For the text-containing cell, return its midpoint in [x, y] coordinate format. 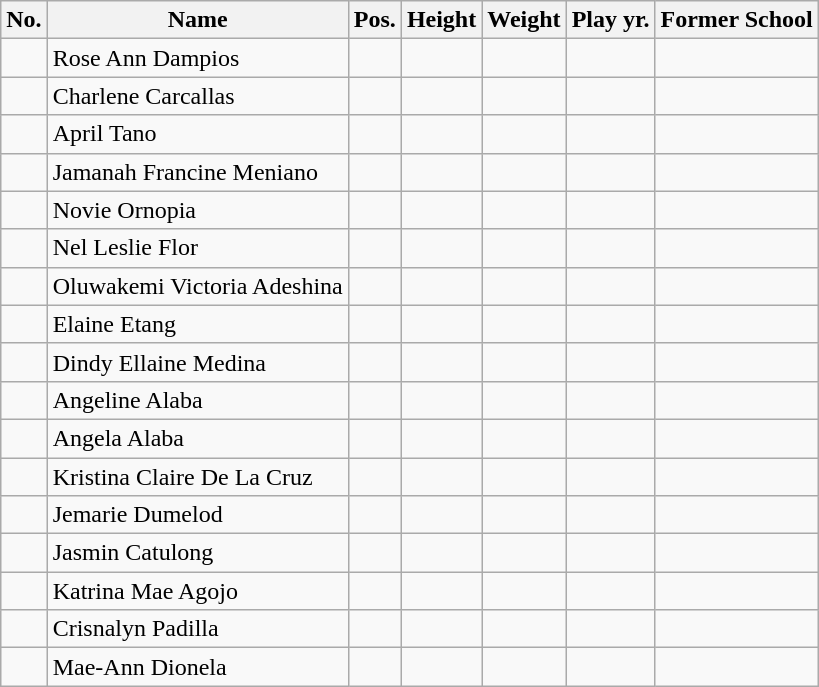
Former School [736, 20]
Name [198, 20]
Katrina Mae Agojo [198, 591]
Elaine Etang [198, 324]
Weight [524, 20]
Play yr. [610, 20]
Charlene Carcallas [198, 96]
Jamanah Francine Meniano [198, 172]
Jemarie Dumelod [198, 515]
Rose Ann Dampios [198, 58]
April Tano [198, 134]
Angeline Alaba [198, 400]
Height [441, 20]
Dindy Ellaine Medina [198, 362]
Angela Alaba [198, 438]
Pos. [374, 20]
Novie Ornopia [198, 210]
Jasmin Catulong [198, 553]
Mae-Ann Dionela [198, 667]
Crisnalyn Padilla [198, 629]
Nel Leslie Flor [198, 248]
Oluwakemi Victoria Adeshina [198, 286]
No. [24, 20]
Kristina Claire De La Cruz [198, 477]
